Capture the cell that displays the provided text and extract its [X, Y] central coordinate. 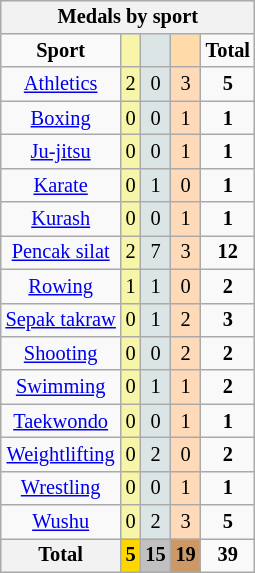
39 [228, 556]
Pencak silat [61, 253]
12 [228, 253]
Wrestling [61, 488]
Boxing [61, 118]
Medals by sport [128, 17]
Sepak takraw [61, 320]
Karate [61, 185]
Weightlifting [61, 455]
Swimming [61, 387]
7 [156, 253]
Shooting [61, 354]
Taekwondo [61, 421]
Athletics [61, 84]
Wushu [61, 522]
Ju-jitsu [61, 152]
15 [156, 556]
Kurash [61, 219]
Rowing [61, 286]
19 [186, 556]
Sport [61, 51]
